Locate the cell with the specified text and output its [x, y] center coordinate. 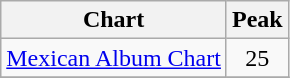
Mexican Album Chart [114, 58]
25 [257, 58]
Chart [114, 20]
Peak [257, 20]
